Pinpoint the cell where the given text exists, returning its (X, Y) midpoint coordinate. 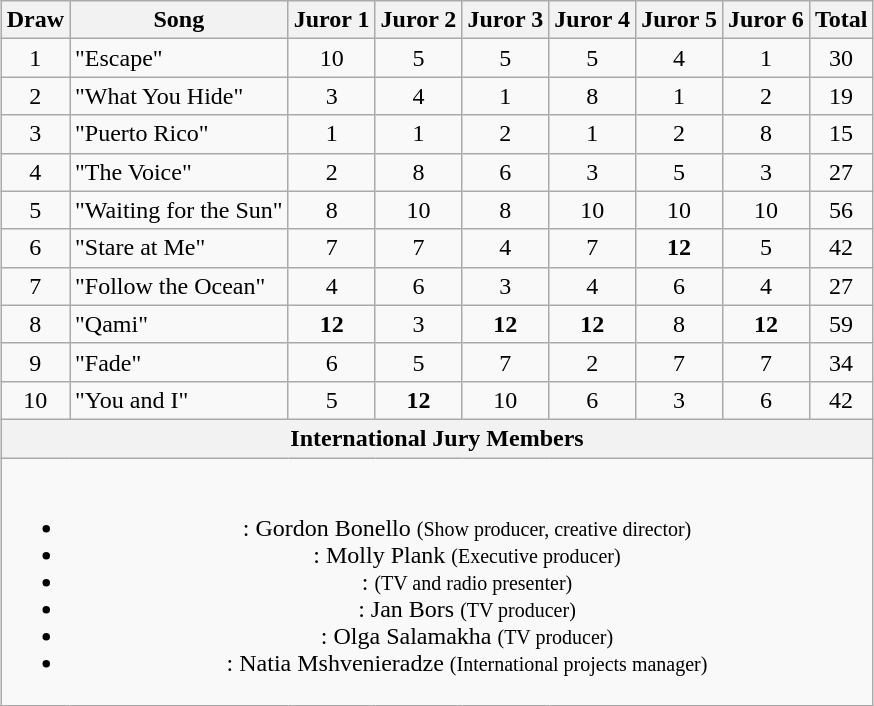
"Escape" (180, 58)
Draw (35, 20)
Juror 1 (332, 20)
"Puerto Rico" (180, 134)
56 (841, 210)
"Fade" (180, 362)
Juror 4 (592, 20)
"The Voice" (180, 172)
19 (841, 96)
"You and I" (180, 400)
"Waiting for the Sun" (180, 210)
30 (841, 58)
Juror 6 (766, 20)
15 (841, 134)
Total (841, 20)
"Stare at Me" (180, 248)
"Qami" (180, 324)
59 (841, 324)
34 (841, 362)
Juror 2 (418, 20)
"Follow the Ocean" (180, 286)
"What You Hide" (180, 96)
Song (180, 20)
International Jury Members (437, 438)
Juror 5 (680, 20)
9 (35, 362)
Juror 3 (506, 20)
